Capture the cell that displays the provided text and extract its [x, y] central coordinate. 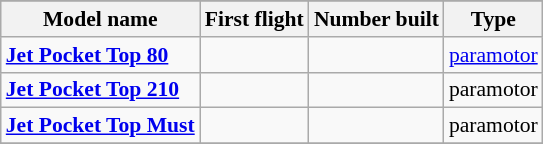
Jet Pocket Top Must [100, 126]
Type [494, 19]
Model name [100, 19]
Jet Pocket Top 210 [100, 90]
Number built [376, 19]
First flight [254, 19]
Jet Pocket Top 80 [100, 55]
